From the cell containing the given text, extract its center point as (X, Y) coordinate. 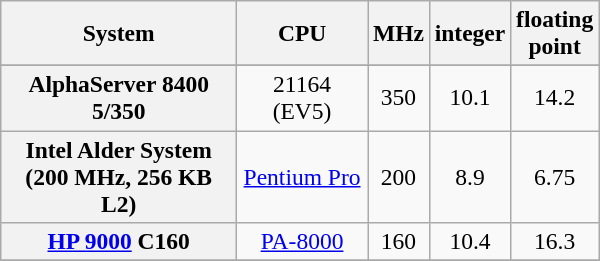
16.3 (555, 241)
HP 9000 C160 (119, 241)
Pentium Pro (302, 176)
System (119, 32)
10.4 (470, 241)
21164 (EV5) (302, 98)
floating point (555, 32)
200 (399, 176)
10.1 (470, 98)
PA-8000 (302, 241)
8.9 (470, 176)
160 (399, 241)
AlphaServer 8400 5/350 (119, 98)
CPU (302, 32)
14.2 (555, 98)
MHz (399, 32)
Intel Alder System (200 MHz, 256 KB L2) (119, 176)
350 (399, 98)
6.75 (555, 176)
integer (470, 32)
